Locate the cell with the specified text and output its [X, Y] center coordinate. 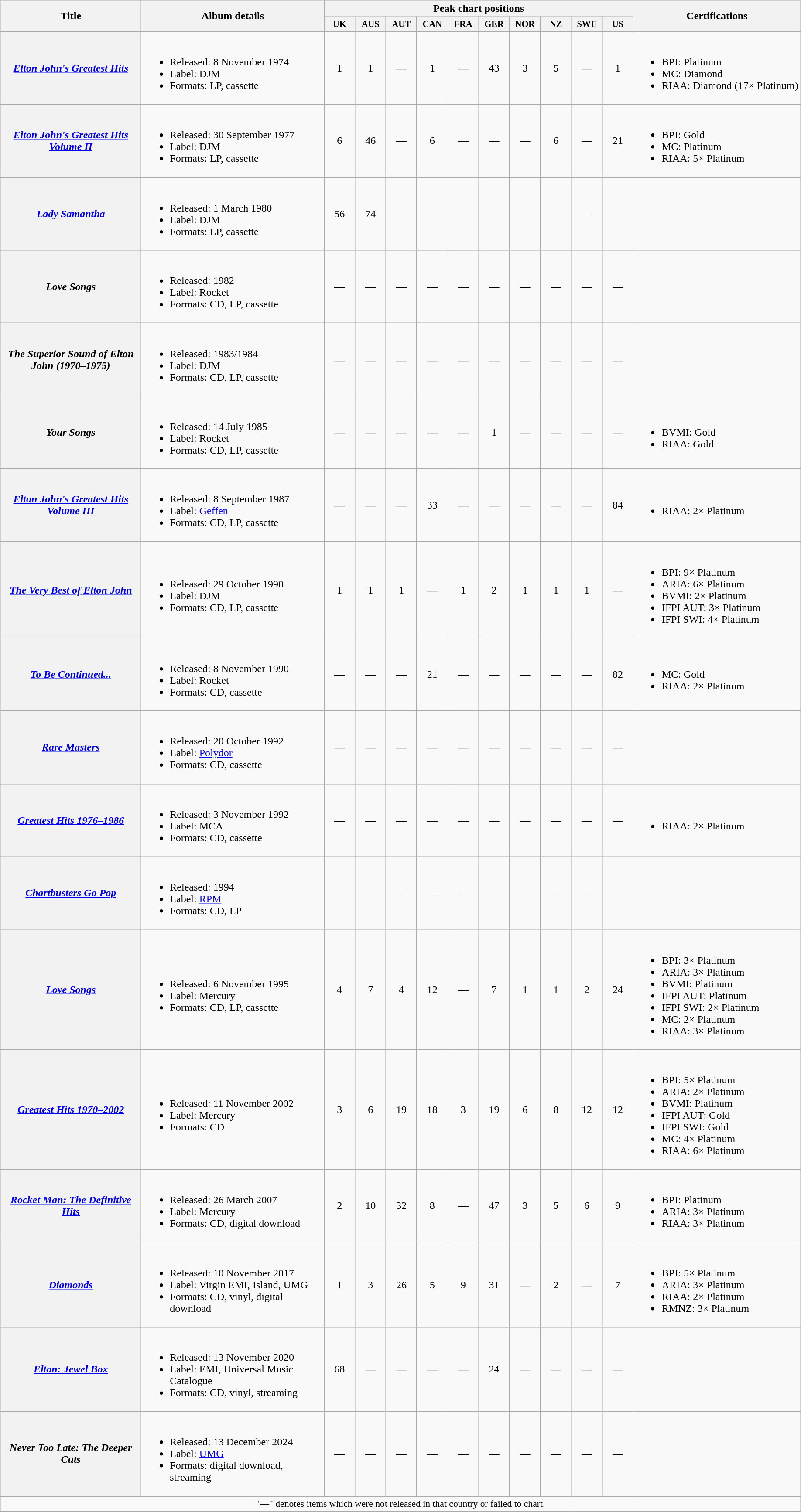
10 [371, 1205]
SWE [587, 24]
43 [494, 68]
NOR [525, 24]
Title [71, 16]
CAN [432, 24]
NZ [556, 24]
Chartbusters Go Pop [71, 893]
Released: 8 November 1974Label: DJMFormats: LP, cassette [233, 68]
BPI: 9× PlatinumARIA: 6× PlatinumBVMI: 2× PlatinumIFPI AUT: 3× PlatinumIFPI SWI: 4× Platinum [717, 590]
Released: 6 November 1995Label: MercuryFormats: CD, LP, cassette [233, 989]
Released: 14 July 1985Label: RocketFormats: CD, LP, cassette [233, 433]
Released: 13 November 2020Label: EMI, Universal Music CatalogueFormats: CD, vinyl, streaming [233, 1369]
The Superior Sound of Elton John (1970–1975) [71, 359]
Elton John's Greatest Hits [71, 68]
31 [494, 1284]
Rocket Man: The Definitive Hits [71, 1205]
AUS [371, 24]
33 [432, 505]
Elton John's Greatest Hits Volume III [71, 505]
Released: 20 October 1992Label: PolydorFormats: CD, cassette [233, 747]
Elton John's Greatest Hits Volume II [71, 141]
BPI: 5× PlatinumARIA: 2× PlatinumBVMI: PlatinumIFPI AUT: GoldIFPI SWI: GoldMC: 4× PlatinumRIAA: 6× Platinum [717, 1109]
Released: 1 March 1980Label: DJMFormats: LP, cassette [233, 214]
Elton: Jewel Box [71, 1369]
AUT [401, 24]
BPI: 3× PlatinumARIA: 3× PlatinumBVMI: PlatinumIFPI AUT: PlatinumIFPI SWI: 2× PlatinumMC: 2× PlatinumRIAA: 3× Platinum [717, 989]
47 [494, 1205]
Peak chart positions [479, 9]
MC: GoldRIAA: 2× Platinum [717, 674]
46 [371, 141]
Released: 8 November 1990Label: RocketFormats: CD, cassette [233, 674]
The Very Best of Elton John [71, 590]
BPI: PlatinumMC: DiamondRIAA: Diamond (17× Platinum) [717, 68]
Released: 1982Label: RocketFormats: CD, LP, cassette [233, 287]
BPI: 5× PlatinumARIA: 3× PlatinumRIAA: 2× PlatinumRMNZ: 3× Platinum [717, 1284]
BPI: PlatinumARIA: 3× PlatinumRIAA: 3× Platinum [717, 1205]
84 [618, 505]
26 [401, 1284]
BVMI: GoldRIAA: Gold [717, 433]
Released: 13 December 2024Label: UMGFormats: digital download, streaming [233, 1454]
Released: 29 October 1990Label: DJMFormats: CD, LP, cassette [233, 590]
Album details [233, 16]
Diamonds [71, 1284]
Lady Samantha [71, 214]
Released: 26 March 2007Label: MercuryFormats: CD, digital download [233, 1205]
Released: 1994Label: RPMFormats: CD, LP [233, 893]
"—" denotes items which were not released in that country or failed to chart. [400, 1504]
Released: 11 November 2002Label: MercuryFormats: CD [233, 1109]
56 [339, 214]
GER [494, 24]
UK [339, 24]
Certifications [717, 16]
Greatest Hits 1970–2002 [71, 1109]
Never Too Late: The Deeper Cuts [71, 1454]
Greatest Hits 1976–1986 [71, 820]
82 [618, 674]
To Be Continued... [71, 674]
68 [339, 1369]
BPI: GoldMC: PlatinumRIAA: 5× Platinum [717, 141]
Released: 3 November 1992Label: MCAFormats: CD, cassette [233, 820]
FRA [463, 24]
32 [401, 1205]
74 [371, 214]
US [618, 24]
Your Songs [71, 433]
Released: 1983/1984Label: DJMFormats: CD, LP, cassette [233, 359]
Rare Masters [71, 747]
Released: 8 September 1987Label: GeffenFormats: CD, LP, cassette [233, 505]
Released: 30 September 1977Label: DJMFormats: LP, cassette [233, 141]
18 [432, 1109]
Released: 10 November 2017Label: Virgin EMI, Island, UMGFormats: CD, vinyl, digital download [233, 1284]
